For the text-containing cell, return its midpoint in [X, Y] coordinate format. 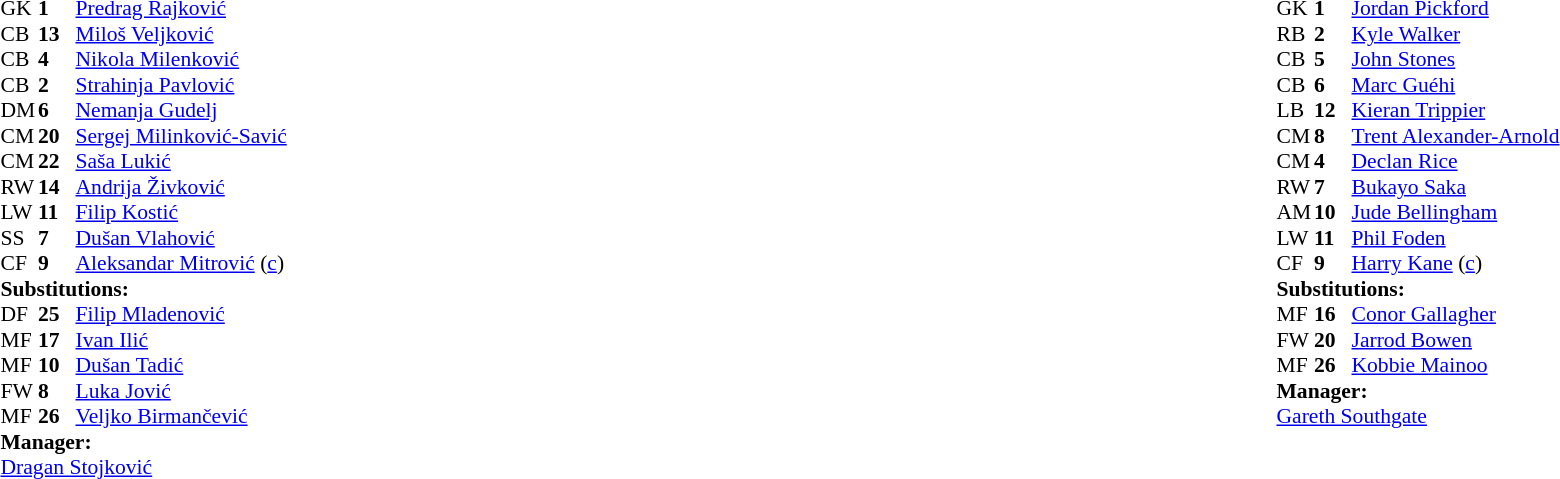
Jarrod Bowen [1455, 340]
Dušan Tadić [182, 365]
Sergej Milinković-Savić [182, 136]
Nikola Milenković [182, 59]
Filip Mladenović [182, 315]
16 [1333, 315]
RB [1295, 34]
DF [19, 315]
Phil Foden [1455, 238]
17 [57, 340]
25 [57, 315]
DM [19, 111]
Miloš Veljković [182, 34]
Veljko Birmančević [182, 417]
AM [1295, 213]
Bukayo Saka [1455, 187]
5 [1333, 59]
Gareth Southgate [1418, 417]
Jude Bellingham [1455, 213]
Dušan Vlahović [182, 238]
Nemanja Gudelj [182, 111]
22 [57, 161]
Trent Alexander-Arnold [1455, 136]
Kyle Walker [1455, 34]
Declan Rice [1455, 161]
Kobbie Mainoo [1455, 365]
Filip Kostić [182, 213]
Strahinja Pavlović [182, 85]
13 [57, 34]
John Stones [1455, 59]
Marc Guéhi [1455, 85]
Luka Jović [182, 391]
Conor Gallagher [1455, 315]
Kieran Trippier [1455, 111]
Harry Kane (c) [1455, 263]
SS [19, 238]
Andrija Živković [182, 187]
12 [1333, 111]
Saša Lukić [182, 161]
Aleksandar Mitrović (c) [182, 263]
14 [57, 187]
LB [1295, 111]
Ivan Ilić [182, 340]
